For the text-containing cell, return its midpoint in [x, y] coordinate format. 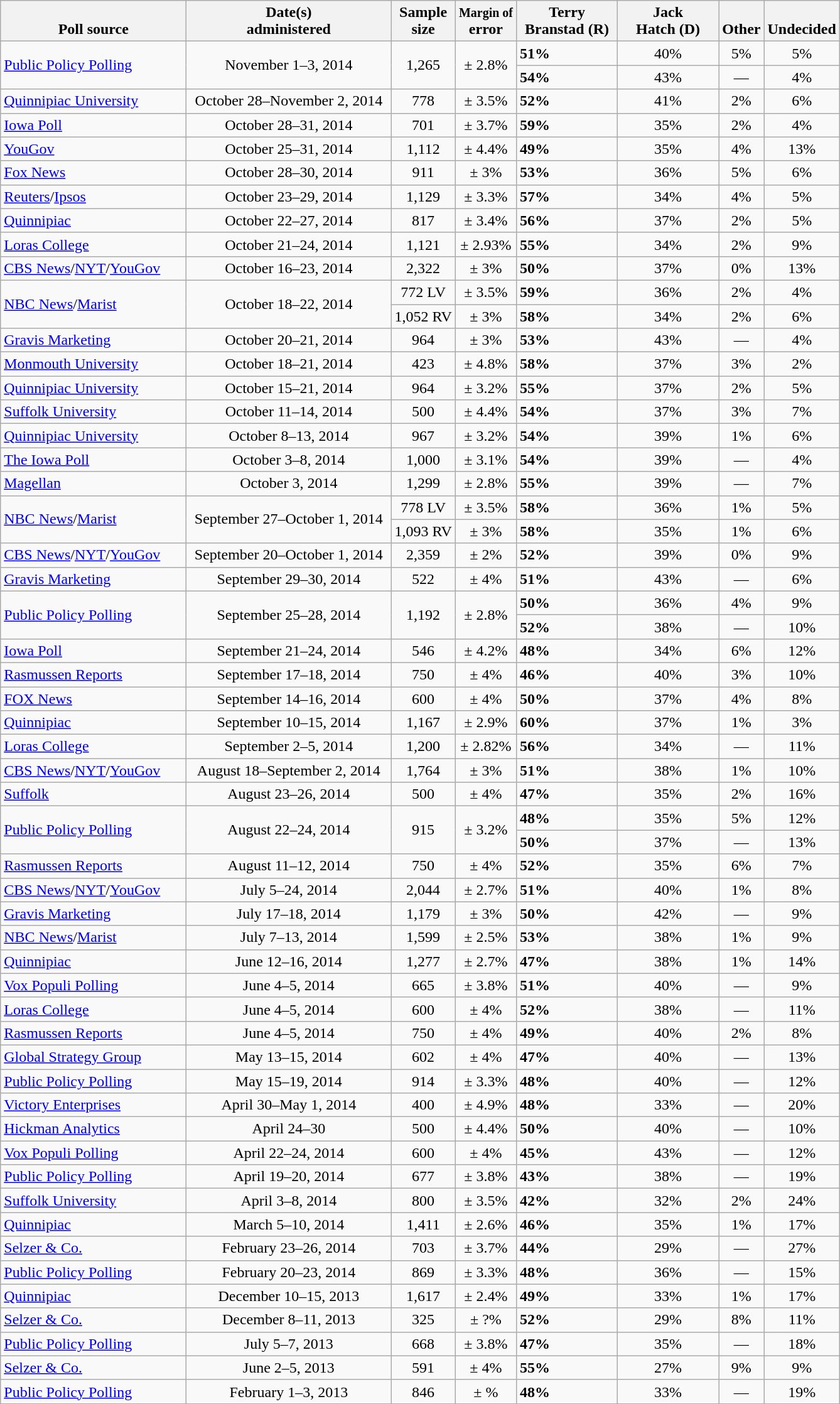
911 [423, 173]
Margin oferror [486, 21]
± 3.1% [486, 460]
August 11–12, 2014 [289, 866]
1,277 [423, 961]
800 [423, 1201]
± 3.4% [486, 220]
August 23–26, 2014 [289, 794]
October 18–22, 2014 [289, 304]
1,617 [423, 1296]
February 1–3, 2013 [289, 1391]
July 7–13, 2014 [289, 937]
778 [423, 101]
Samplesize [423, 21]
October 3–8, 2014 [289, 460]
August 18–September 2, 2014 [289, 770]
677 [423, 1177]
1,167 [423, 723]
April 22–24, 2014 [289, 1153]
March 5–10, 2014 [289, 1224]
Poll source [94, 21]
701 [423, 125]
Date(s)administered [289, 21]
869 [423, 1272]
703 [423, 1248]
1,299 [423, 483]
October 8–13, 2014 [289, 436]
December 8–11, 2013 [289, 1320]
16% [802, 794]
± 2.6% [486, 1224]
September 17–18, 2014 [289, 674]
Magellan [94, 483]
44% [566, 1248]
778 LV [423, 507]
JackHatch (D) [668, 21]
October 28–November 2, 2014 [289, 101]
± 4.8% [486, 364]
1,599 [423, 937]
668 [423, 1344]
± 4.2% [486, 651]
522 [423, 579]
60% [566, 723]
± 2.9% [486, 723]
1,052 RV [423, 316]
1,121 [423, 244]
October 11–14, 2014 [289, 412]
1,093 RV [423, 531]
October 20–21, 2014 [289, 340]
TerryBranstad (R) [566, 21]
September 14–16, 2014 [289, 699]
April 24–30 [289, 1129]
September 21–24, 2014 [289, 651]
15% [802, 1272]
Victory Enterprises [94, 1105]
October 22–27, 2014 [289, 220]
1,112 [423, 149]
± 2.93% [486, 244]
September 10–15, 2014 [289, 723]
45% [566, 1153]
1,200 [423, 747]
± ?% [486, 1320]
May 13–15, 2014 [289, 1057]
± 4.9% [486, 1105]
817 [423, 220]
Fox News [94, 173]
1,192 [423, 615]
September 2–5, 2014 [289, 747]
772 LV [423, 292]
February 20–23, 2014 [289, 1272]
October 28–30, 2014 [289, 173]
December 10–15, 2013 [289, 1296]
April 30–May 1, 2014 [289, 1105]
May 15–19, 2014 [289, 1081]
1,129 [423, 197]
August 22–24, 2014 [289, 830]
October 18–21, 2014 [289, 364]
October 23–29, 2014 [289, 197]
24% [802, 1201]
1,411 [423, 1224]
November 1–3, 2014 [289, 65]
20% [802, 1105]
Suffolk [94, 794]
Global Strategy Group [94, 1057]
665 [423, 985]
The Iowa Poll [94, 460]
915 [423, 830]
October 25–31, 2014 [289, 149]
14% [802, 961]
FOX News [94, 699]
October 15–21, 2014 [289, 388]
October 16–23, 2014 [289, 268]
October 3, 2014 [289, 483]
YouGov [94, 149]
1,179 [423, 914]
± % [486, 1391]
2,322 [423, 268]
591 [423, 1368]
April 19–20, 2014 [289, 1177]
325 [423, 1320]
Reuters/Ipsos [94, 197]
914 [423, 1081]
July 5–7, 2013 [289, 1344]
846 [423, 1391]
1,265 [423, 65]
October 28–31, 2014 [289, 125]
July 17–18, 2014 [289, 914]
Hickman Analytics [94, 1129]
2,044 [423, 890]
400 [423, 1105]
Monmouth University [94, 364]
546 [423, 651]
± 2.4% [486, 1296]
41% [668, 101]
Undecided [802, 21]
September 27–October 1, 2014 [289, 519]
423 [423, 364]
April 3–8, 2014 [289, 1201]
57% [566, 197]
September 25–28, 2014 [289, 615]
18% [802, 1344]
Other [741, 21]
June 2–5, 2013 [289, 1368]
32% [668, 1201]
967 [423, 436]
September 29–30, 2014 [289, 579]
July 5–24, 2014 [289, 890]
± 2.5% [486, 937]
± 2.82% [486, 747]
February 23–26, 2014 [289, 1248]
October 21–24, 2014 [289, 244]
June 12–16, 2014 [289, 961]
September 20–October 1, 2014 [289, 555]
2,359 [423, 555]
1,000 [423, 460]
± 2% [486, 555]
602 [423, 1057]
1,764 [423, 770]
